Search for the cell housing the specified text and yield its [x, y] center coordinate. 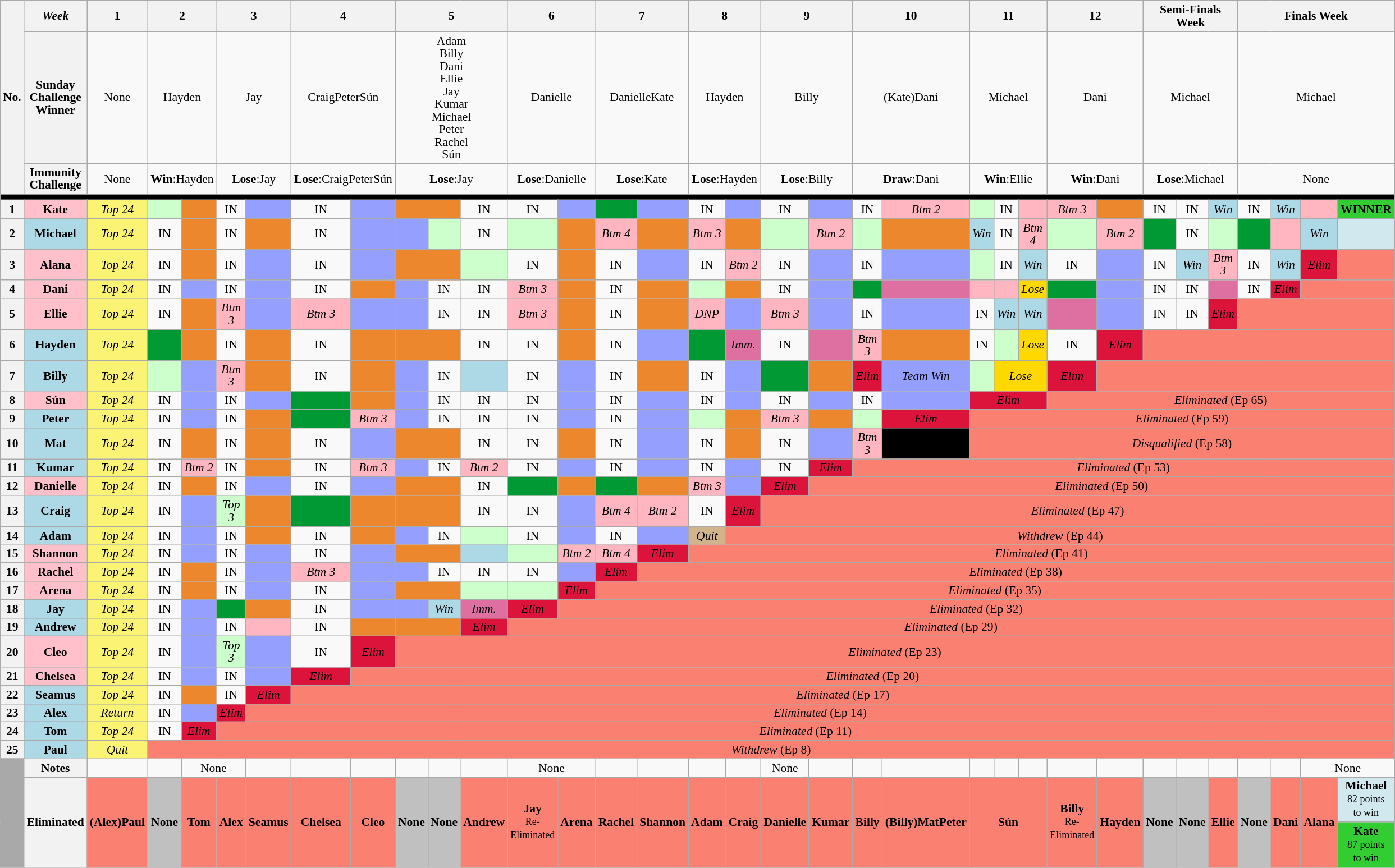
Lose:Hayden [724, 178]
Lose:Michael [1190, 178]
Disqualified (Ep 58) [1182, 443]
ImmunityChallenge [56, 178]
Eliminated (Ep 20) [872, 677]
Eliminated (Ep 11) [806, 732]
Michael82 pointsto win [1366, 800]
No. [12, 98]
SundayChallengeWinner [56, 98]
Return [117, 713]
Peter [56, 419]
Lose:Billy [806, 178]
Finals Week [1316, 16]
Withdrew (Ep 44) [1060, 535]
DanielleKate [642, 98]
Notes [56, 768]
Draw:Dani [911, 178]
23 [12, 713]
Team Win [926, 376]
Semi-Finals Week [1190, 16]
Win:Hayden [182, 178]
Win:Dani [1095, 178]
Eliminated (Ep 38) [1016, 572]
18 [12, 609]
Eliminated (Ep 35) [995, 590]
Eliminated (Ep 65) [1220, 401]
20 [12, 652]
Eliminated (Ep 32) [976, 609]
Mat [56, 443]
Eliminated (Ep 14) [820, 713]
(Alex)Paul [117, 823]
Eliminated (Ep 23) [895, 652]
Withdrew (Ep 8) [771, 750]
13 [12, 511]
Paul [56, 750]
BillyRe-Eliminated [1072, 823]
25 [12, 750]
(Kate)Dani [911, 98]
24 [12, 732]
AdamBillyDaniEllieJayKumarMichaelPeterRachelSún [451, 98]
DNP [707, 314]
Eliminated (Ep 53) [1123, 468]
Week [56, 16]
Eliminated [56, 823]
WINNER [1366, 210]
15 [12, 554]
Kate [56, 210]
21 [12, 677]
19 [12, 627]
22 [12, 695]
JayRe-Eliminated [532, 823]
Eliminated (Ep 29) [951, 627]
(Billy)MatPeter [926, 823]
Eliminated (Ep 59) [1182, 419]
Eliminated (Ep 41) [1041, 554]
CraigPeterSún [344, 98]
Lose:Kate [642, 178]
Win:Ellie [1008, 178]
Lose:Danielle [551, 178]
Lose:CraigPeterSún [344, 178]
17 [12, 590]
16 [12, 572]
Eliminated (Ep 50) [1101, 487]
Kate87 pointsto win [1366, 845]
Eliminated (Ep 47) [1078, 511]
Eliminated (Ep 17) [843, 695]
14 [12, 535]
